Locate the cell with the specified text and output its [X, Y] center coordinate. 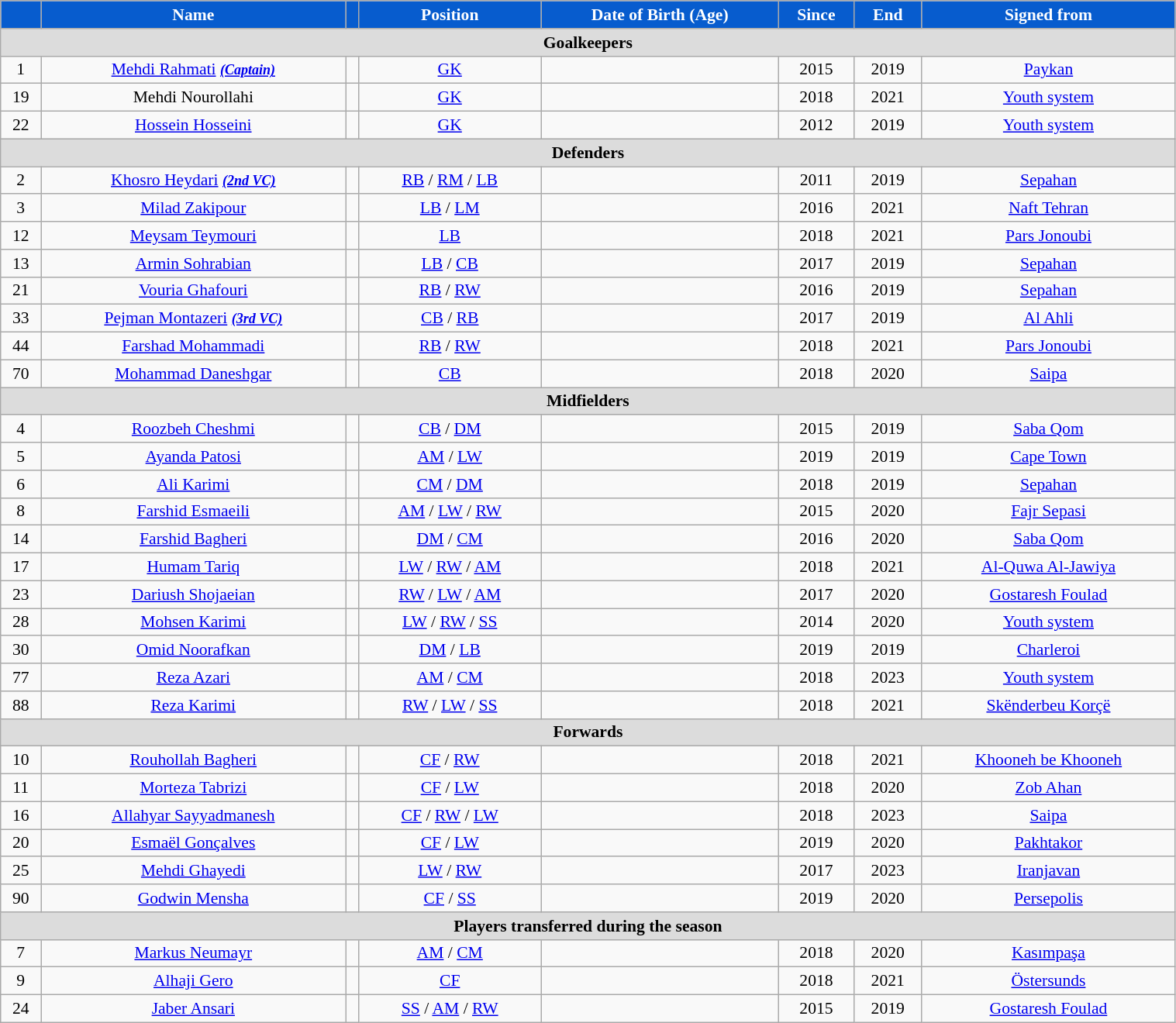
Vouria Ghafouri [194, 291]
Skënderbeu Korçë [1048, 705]
10 [21, 760]
77 [21, 677]
Khosro Heydari (2nd VC) [194, 181]
2011 [816, 181]
RB / RM / LB [450, 181]
7 [21, 953]
Pakhtakor [1048, 843]
Dariush Shojaeian [194, 594]
70 [21, 374]
33 [21, 319]
22 [21, 126]
13 [21, 263]
Humam Tariq [194, 567]
4 [21, 429]
Position [450, 15]
Charleroi [1048, 650]
Persepolis [1048, 898]
Farshid Esmaeili [194, 511]
Signed from [1048, 15]
LW / RW / SS [450, 622]
Naft Tehran [1048, 208]
Players transferred during the season [588, 926]
Alhaji Gero [194, 981]
25 [21, 871]
Midfielders [588, 401]
Hossein Hosseini [194, 126]
24 [21, 1009]
Pejman Montazeri (3rd VC) [194, 319]
CB / DM [450, 429]
Reza Karimi [194, 705]
Mehdi Nourollahi [194, 98]
Name [194, 15]
CB [450, 374]
Iranjavan [1048, 871]
6 [21, 484]
CF [450, 981]
Kasımpaşa [1048, 953]
5 [21, 456]
14 [21, 539]
Roozbeh Cheshmi [194, 429]
12 [21, 236]
CM / DM [450, 484]
Al Ahli [1048, 319]
Mohsen Karimi [194, 622]
AM / LW / RW [450, 511]
Markus Neumayr [194, 953]
Ayanda Patosi [194, 456]
CF / RW [450, 760]
Since [816, 15]
23 [21, 594]
2014 [816, 622]
2 [21, 181]
AM / LW [450, 456]
LW / RW [450, 871]
Mehdi Ghayedi [194, 871]
Al-Quwa Al-Jawiya [1048, 567]
Esmaël Gonçalves [194, 843]
Zob Ahan [1048, 788]
CF / SS [450, 898]
CF / RW / LW [450, 815]
Farshad Mohammadi [194, 346]
Jaber Ansari [194, 1009]
Omid Noorafkan [194, 650]
16 [21, 815]
21 [21, 291]
End [888, 15]
44 [21, 346]
Paykan [1048, 70]
Reza Azari [194, 677]
Defenders [588, 153]
Milad Zakipour [194, 208]
Allahyar Sayyadmanesh [194, 815]
DM / CM [450, 539]
LB / LM [450, 208]
1 [21, 70]
11 [21, 788]
Farshid Bagheri [194, 539]
Godwin Mensha [194, 898]
CB / RB [450, 319]
Goalkeepers [588, 43]
Mehdi Rahmati (Captain) [194, 70]
Cape Town [1048, 456]
8 [21, 511]
SS / AM / RW [450, 1009]
Forwards [588, 732]
3 [21, 208]
90 [21, 898]
20 [21, 843]
Date of Birth (Age) [660, 15]
Meysam Teymouri [194, 236]
Armin Sohrabian [194, 263]
30 [21, 650]
LW / RW / AM [450, 567]
9 [21, 981]
Khooneh be Khooneh [1048, 760]
LB / CB [450, 263]
Mohammad Daneshgar [194, 374]
19 [21, 98]
RW / LW / SS [450, 705]
Rouhollah Bagheri [194, 760]
Fajr Sepasi [1048, 511]
Östersunds [1048, 981]
DM / LB [450, 650]
17 [21, 567]
RW / LW / AM [450, 594]
28 [21, 622]
Morteza Tabrizi [194, 788]
LB [450, 236]
Ali Karimi [194, 484]
88 [21, 705]
2012 [816, 126]
